Extract the (x, y) coordinate from the center of the cell holding the provided text.  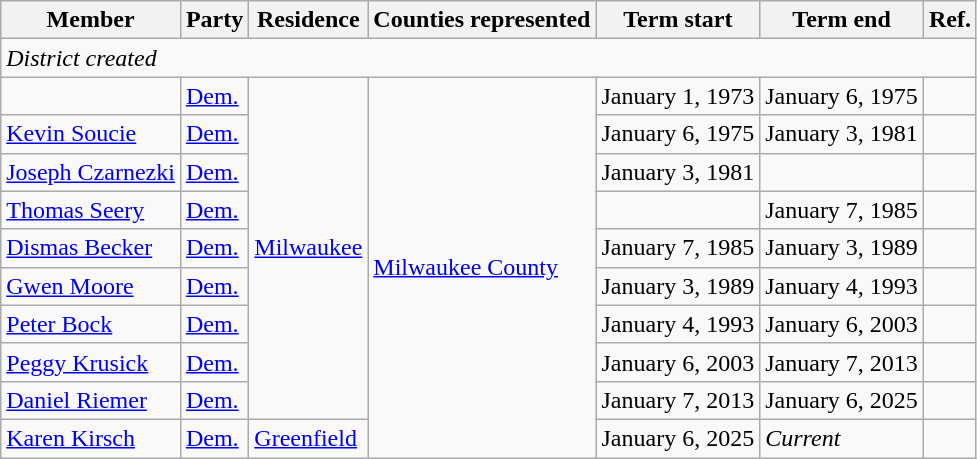
Peggy Krusick (91, 362)
Daniel Riemer (91, 400)
Milwaukee (308, 248)
Counties represented (482, 20)
Party (214, 20)
Thomas Seery (91, 210)
Joseph Czarnezki (91, 172)
Residence (308, 20)
Term start (678, 20)
Member (91, 20)
Current (842, 438)
Kevin Soucie (91, 134)
Peter Bock (91, 324)
Term end (842, 20)
Gwen Moore (91, 286)
Ref. (950, 20)
January 1, 1973 (678, 96)
Milwaukee County (482, 268)
Karen Kirsch (91, 438)
District created (489, 58)
Dismas Becker (91, 248)
Greenfield (308, 438)
